Find where the given text appears and provide that cell's center as (x, y) coordinate. 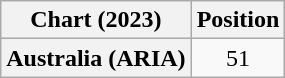
Chart (2023) (96, 20)
51 (238, 58)
Position (238, 20)
Australia (ARIA) (96, 58)
